For the text-containing cell, return its midpoint in (x, y) coordinate format. 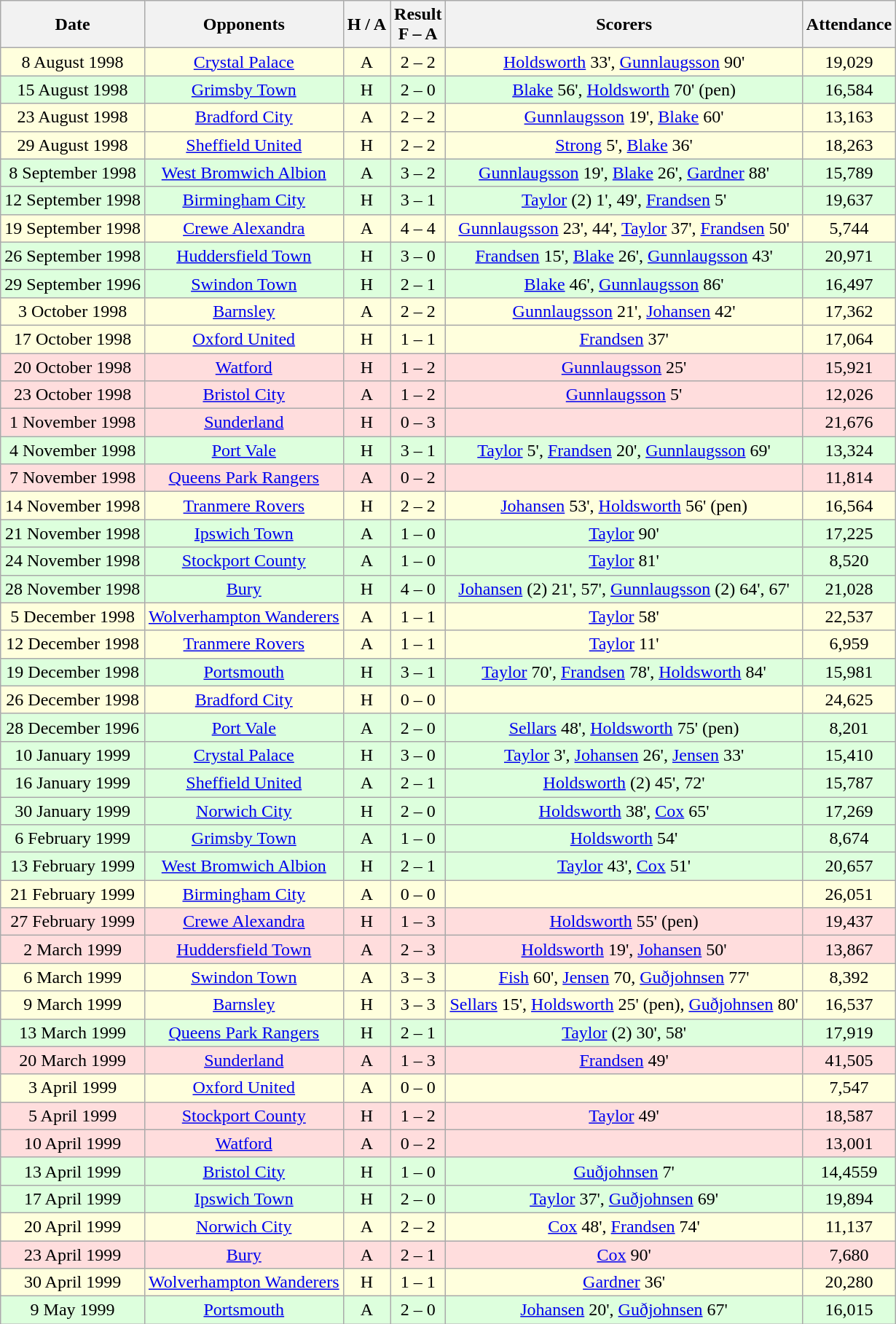
18,263 (849, 145)
Johansen 20', Guðjohnsen 67' (624, 1310)
Gunnlaugsson 23', 44', Taylor 37', Frandsen 50' (624, 228)
41,505 (849, 1060)
Fish 60', Jensen 70, Guðjohnsen 77' (624, 977)
Holdsworth 54' (624, 839)
27 February 1999 (73, 922)
2 – 3 (418, 949)
19 December 1998 (73, 672)
13,867 (849, 949)
5 December 1998 (73, 616)
19,437 (849, 922)
6,959 (849, 644)
20 March 1999 (73, 1060)
17,919 (849, 1033)
12 December 1998 (73, 644)
19,029 (849, 62)
13,324 (849, 450)
24,625 (849, 700)
17,269 (849, 811)
21,676 (849, 423)
Taylor (2) 30', 58' (624, 1033)
Johansen (2) 21', 57', Gunnlaugsson (2) 64', 67' (624, 589)
17,225 (849, 533)
2 March 1999 (73, 949)
16,584 (849, 90)
Holdsworth 55' (pen) (624, 922)
3 – 2 (418, 173)
5 April 1999 (73, 1116)
30 January 1999 (73, 811)
21,028 (849, 589)
14,4559 (849, 1171)
Frandsen 37' (624, 339)
20,971 (849, 256)
Taylor 3', Johansen 26', Jensen 33' (624, 755)
21 February 1999 (73, 894)
Taylor 49' (624, 1116)
Taylor 11' (624, 644)
8,674 (849, 839)
23 August 1998 (73, 117)
20 April 1999 (73, 1226)
29 August 1998 (73, 145)
30 April 1999 (73, 1282)
7 November 1998 (73, 478)
23 October 1998 (73, 395)
11,137 (849, 1226)
4 November 1998 (73, 450)
17,064 (849, 339)
17 October 1998 (73, 339)
10 April 1999 (73, 1143)
16,497 (849, 283)
21 November 1998 (73, 533)
15,789 (849, 173)
Gunnlaugsson 21', Johansen 42' (624, 311)
Taylor (2) 1', 49', Frandsen 5' (624, 200)
13 April 1999 (73, 1171)
Scorers (624, 25)
8,520 (849, 561)
6 March 1999 (73, 977)
Taylor 90' (624, 533)
23 April 1999 (73, 1254)
20,280 (849, 1282)
5,744 (849, 228)
1 November 1998 (73, 423)
15,921 (849, 367)
Gunnlaugsson 19', Blake 26', Gardner 88' (624, 173)
Holdsworth 38', Cox 65' (624, 811)
16 January 1999 (73, 783)
ResultF – A (418, 25)
Frandsen 15', Blake 26', Gunnlaugsson 43' (624, 256)
3 October 1998 (73, 311)
26 September 1998 (73, 256)
Cox 48', Frandsen 74' (624, 1226)
26 December 1998 (73, 700)
Guðjohnsen 7' (624, 1171)
6 February 1999 (73, 839)
8,392 (849, 977)
Cox 90' (624, 1254)
4 – 4 (418, 228)
8,201 (849, 727)
Sellars 15', Holdsworth 25' (pen), Guðjohnsen 80' (624, 1005)
Gardner 36' (624, 1282)
13 February 1999 (73, 866)
Strong 5', Blake 36' (624, 145)
16,564 (849, 506)
12 September 1998 (73, 200)
Taylor 81' (624, 561)
7,547 (849, 1088)
Opponents (243, 25)
H / A (366, 25)
24 November 1998 (73, 561)
19,637 (849, 200)
7,680 (849, 1254)
28 December 1996 (73, 727)
20 October 1998 (73, 367)
26,051 (849, 894)
Gunnlaugsson 19', Blake 60' (624, 117)
Gunnlaugsson 5' (624, 395)
17 April 1999 (73, 1199)
15 August 1998 (73, 90)
16,537 (849, 1005)
28 November 1998 (73, 589)
Gunnlaugsson 25' (624, 367)
0 – 3 (418, 423)
19 September 1998 (73, 228)
15,410 (849, 755)
14 November 1998 (73, 506)
17,362 (849, 311)
Blake 56', Holdsworth 70' (pen) (624, 90)
4 – 0 (418, 589)
12,026 (849, 395)
Attendance (849, 25)
29 September 1996 (73, 283)
Frandsen 49' (624, 1060)
Taylor 70', Frandsen 78', Holdsworth 84' (624, 672)
Taylor 37', Guðjohnsen 69' (624, 1199)
8 September 1998 (73, 173)
Holdsworth (2) 45', 72' (624, 783)
13,001 (849, 1143)
3 April 1999 (73, 1088)
22,537 (849, 616)
Sellars 48', Holdsworth 75' (pen) (624, 727)
13,163 (849, 117)
13 March 1999 (73, 1033)
18,587 (849, 1116)
Taylor 58' (624, 616)
Holdsworth 33', Gunnlaugsson 90' (624, 62)
20,657 (849, 866)
10 January 1999 (73, 755)
19,894 (849, 1199)
11,814 (849, 478)
Blake 46', Gunnlaugsson 86' (624, 283)
Taylor 43', Cox 51' (624, 866)
8 August 1998 (73, 62)
9 March 1999 (73, 1005)
16,015 (849, 1310)
Taylor 5', Frandsen 20', Gunnlaugsson 69' (624, 450)
15,787 (849, 783)
Date (73, 25)
9 May 1999 (73, 1310)
Holdsworth 19', Johansen 50' (624, 949)
Johansen 53', Holdsworth 56' (pen) (624, 506)
15,981 (849, 672)
